Provide the [x, y] coordinate of the cell's center where the given text is located.  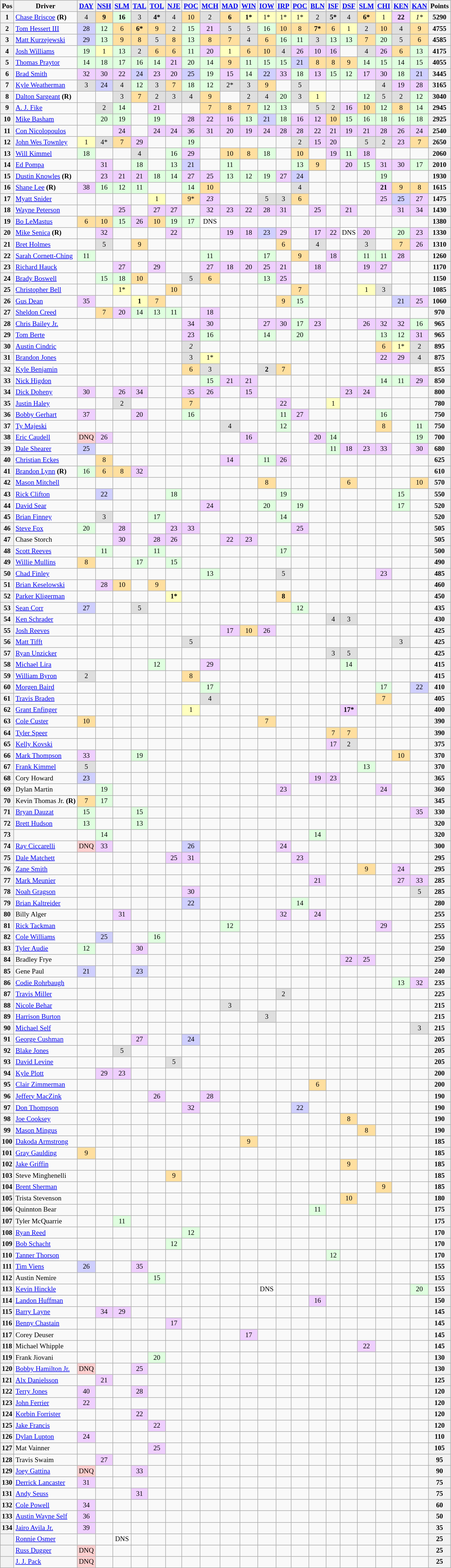
66 [7, 756]
57 [7, 653]
Derrick Lancaster [46, 1483]
43 [7, 494]
Terry Jones [46, 1392]
360 [440, 790]
92 [7, 1051]
280 [440, 903]
Blake Jones [46, 1051]
59 [7, 676]
Travis Swaim [46, 1460]
Richard Hauck [46, 267]
Andy Seuss [46, 1494]
101 [7, 1153]
2650 [440, 142]
780 [440, 403]
113 [7, 1289]
Tyler Speer [46, 733]
4755 [440, 29]
BLN [317, 6]
Bryan Dauzat [46, 812]
76 [7, 869]
Cory Howard [46, 778]
98 [7, 1119]
WIN [249, 6]
68 [7, 778]
1085 [440, 290]
Gene Paul [46, 971]
53 [7, 608]
3165 [440, 85]
2925 [440, 120]
Dylan Lupton [46, 1437]
1430 [440, 210]
Billy Alger [46, 915]
44 [7, 506]
Brett Hudson [46, 824]
49 [7, 563]
3040 [440, 97]
17* [349, 710]
Michael Whipple [46, 1346]
1330 [440, 233]
Austin Cindric [46, 347]
485 [440, 574]
Brandon Lynn (R) [46, 472]
Parker Kligerman [46, 597]
490 [440, 563]
Points [440, 6]
J. J. Pack [46, 1562]
Pos [7, 6]
9* [191, 199]
Travis Miller [46, 994]
Chad Finley [46, 574]
Thomas Praytor [46, 63]
Nick Higdon [46, 381]
Korbin Forrister [46, 1414]
123 [7, 1403]
William Byron [46, 676]
122 [7, 1392]
Zane Smith [46, 869]
Rick Tackman [46, 926]
365 [440, 778]
1475 [440, 199]
121 [7, 1380]
1170 [440, 267]
Bo LeMastus [46, 222]
Tom Hessert III [46, 29]
240 [440, 971]
82 [7, 937]
180 [440, 1199]
Brad Smith [46, 74]
Ray Ciccarelli [46, 846]
A. J. Fike [46, 108]
97 [7, 1108]
345 [440, 801]
405 [440, 699]
Michael Lira [46, 665]
87 [7, 994]
114 [7, 1301]
Dale Shearer [46, 449]
103 [7, 1176]
Mark Meunier [46, 881]
Bobby Gerhart [46, 415]
134 [7, 1528]
Ken Schrader [46, 619]
Bret Holmes [46, 244]
Justin Haley [46, 403]
85 [7, 971]
Chris Bailey Jr. [46, 324]
Clair Zimmerman [46, 1085]
Willie Mullins [46, 563]
850 [440, 381]
7* [317, 29]
100 [7, 1142]
Ronnie Osmer [46, 1539]
52 [7, 597]
Sheldon Creed [46, 313]
Con Nicolopoulos [46, 131]
1310 [440, 244]
Frank Jiovani [46, 1358]
88 [7, 1005]
Scott Reeves [46, 551]
Brian Kaltreider [46, 903]
DSF [349, 6]
Matt Tifft [46, 642]
129 [7, 1471]
Chase Storch [46, 540]
124 [7, 1414]
Cole Powell [46, 1505]
Sarah Cornett-Ching [46, 256]
2* [230, 85]
Brady Boswell [46, 279]
1380 [440, 222]
CHI [383, 6]
74 [7, 846]
Michael Self [46, 1028]
107 [7, 1221]
Jairo Avila Jr. [46, 1528]
Rick Clifton [46, 494]
Kyle Plott [46, 1074]
Barry Layne [46, 1312]
47 [7, 540]
132 [7, 1505]
Will Kimmel [46, 154]
Codie Rohrbaugh [46, 983]
970 [440, 313]
119 [7, 1358]
Josh Williams [46, 51]
George Cushman [46, 1040]
65 [7, 744]
Dylan Martin [46, 790]
Harrison Burton [46, 1017]
Cole Custer [46, 722]
Tom Berte [46, 335]
67 [7, 767]
Frank Kimmel [46, 767]
Kevin Thomas Jr. (R) [46, 801]
64 [7, 733]
800 [440, 392]
61 [7, 699]
Matt Kurzejewski [46, 40]
5* [333, 17]
4585 [440, 40]
MCH [210, 6]
John Ferrier [46, 1403]
Austin Wayne Self [46, 1517]
410 [440, 687]
570 [440, 483]
Austin Nemire [46, 1278]
108 [7, 1233]
625 [440, 460]
Mike Senica (R) [46, 233]
71 [7, 812]
Bob Schacht [46, 1244]
86 [7, 983]
Kelly Kovski [46, 744]
1060 [440, 301]
Kyle Benjamin [46, 369]
51 [7, 585]
400 [440, 710]
77 [7, 881]
131 [7, 1494]
Joe Cooksey [46, 1119]
Tim Viens [46, 1267]
115 [7, 1312]
Gray Gaulding [46, 1153]
430 [440, 619]
73 [7, 835]
610 [440, 472]
David Sear [46, 506]
Bobby Hamilton Jr. [46, 1369]
3445 [440, 74]
1930 [440, 176]
Jake Griffin [46, 1165]
1150 [440, 279]
Grant Enfinger [46, 710]
Ryan Unzicker [46, 653]
Brent Sherman [46, 1187]
Steve Fox [46, 528]
93 [7, 1062]
Josh Reeves [46, 631]
4055 [440, 63]
Driver [46, 6]
Noah Gragson [46, 892]
300 [440, 846]
Nicole Behar [46, 1005]
855 [440, 369]
Quinnton Bear [46, 1210]
Don Thompson [46, 1108]
55 [7, 631]
46 [7, 528]
875 [440, 358]
Tanner Thorson [46, 1255]
Brian Finney [46, 517]
102 [7, 1165]
Jake Francis [46, 1426]
Tyler McQuarrie [46, 1221]
KAN [419, 6]
Shane Lee (R) [46, 188]
Sean Corr [46, 608]
99 [7, 1130]
63 [7, 722]
104 [7, 1187]
81 [7, 926]
116 [7, 1324]
IRP [283, 6]
Ed Pompa [46, 165]
48 [7, 551]
83 [7, 949]
Wayne Peterson [46, 210]
NJE [174, 6]
96 [7, 1096]
127 [7, 1448]
ISF [333, 6]
2540 [440, 131]
128 [7, 1460]
89 [7, 1017]
84 [7, 960]
330 [440, 812]
58 [7, 665]
Steve Minghenelli [46, 1176]
Jeffery MacZink [46, 1096]
72 [7, 824]
Dalton Sargeant (R) [46, 97]
Eric Caudell [46, 438]
Mason Mitchell [46, 483]
Landon Huffman [46, 1301]
Corey Deuser [46, 1335]
112 [7, 1278]
Mike Basham [46, 120]
Brian Keselowski [46, 585]
550 [440, 494]
94 [7, 1074]
2060 [440, 154]
Christopher Bell [46, 290]
Tyler Audie [46, 949]
1615 [440, 188]
41 [7, 472]
Kevin Hinckle [46, 1289]
680 [440, 449]
150 [440, 1301]
Dustin Knowles (R) [46, 176]
126 [7, 1437]
80 [7, 915]
79 [7, 903]
Cole Williams [46, 937]
Joey Gattina [46, 1471]
David Levine [46, 1062]
DAY [86, 6]
Myatt Snider [46, 199]
Russ Dugger [46, 1551]
118 [7, 1346]
56 [7, 642]
42 [7, 483]
Dick Doheny [46, 392]
Ty Majeski [46, 426]
435 [440, 608]
John Wes Townley [46, 142]
62 [7, 710]
91 [7, 1040]
117 [7, 1335]
895 [440, 347]
MAD [230, 6]
Bradley Frye [46, 960]
2945 [440, 108]
Mark Thompson [46, 756]
Morgen Baird [46, 687]
Dakoda Armstrong [46, 1142]
Brandon Jones [46, 358]
Kyle Weatherman [46, 85]
133 [7, 1517]
TOL [157, 6]
111 [7, 1267]
54 [7, 619]
Christian Eckes [46, 460]
Dale Matchett [46, 858]
TAL [139, 6]
70 [7, 801]
225 [440, 994]
NSH [104, 6]
109 [7, 1244]
4175 [440, 51]
2010 [440, 165]
KEN [401, 6]
IOW [266, 6]
Ryan Reed [46, 1233]
Mason Mingus [46, 1130]
69 [7, 790]
Trista Stevenson [46, 1199]
460 [440, 585]
235 [440, 983]
500 [440, 551]
Chase Briscoe (R) [46, 17]
Gus Dean [46, 301]
700 [440, 438]
450 [440, 597]
Mat Vainner [46, 1448]
106 [7, 1210]
5290 [440, 17]
45 [7, 517]
Benny Chastain [46, 1324]
78 [7, 892]
Alx Danielsson [46, 1380]
Travis Braden [46, 699]
375 [440, 744]
1260 [440, 256]
